For the text-containing cell, return its midpoint in (x, y) coordinate format. 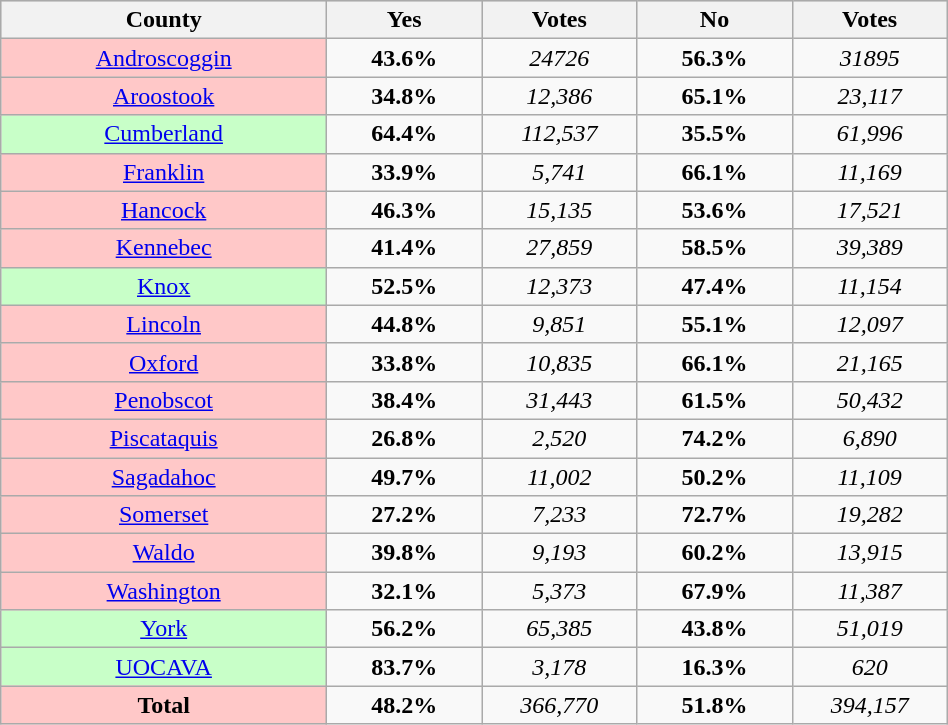
Somerset (164, 515)
Oxford (164, 362)
74.2% (714, 438)
17,521 (870, 210)
9,193 (560, 553)
19,282 (870, 515)
65,385 (560, 629)
21,165 (870, 362)
11,154 (870, 286)
31,443 (560, 400)
Hancock (164, 210)
Knox (164, 286)
12,373 (560, 286)
24726 (560, 58)
27.2% (404, 515)
65.1% (714, 96)
6,890 (870, 438)
39,389 (870, 248)
366,770 (560, 705)
Androscoggin (164, 58)
112,537 (560, 134)
10,835 (560, 362)
620 (870, 667)
15,135 (560, 210)
12,386 (560, 96)
7,233 (560, 515)
Penobscot (164, 400)
43.8% (714, 629)
27,859 (560, 248)
50,432 (870, 400)
3,178 (560, 667)
72.7% (714, 515)
11,169 (870, 172)
35.5% (714, 134)
No (714, 20)
56.3% (714, 58)
Piscataquis (164, 438)
53.6% (714, 210)
Lincoln (164, 324)
11,387 (870, 591)
39.8% (404, 553)
12,097 (870, 324)
UOCAVA (164, 667)
5,373 (560, 591)
York (164, 629)
55.1% (714, 324)
County (164, 20)
51.8% (714, 705)
26.8% (404, 438)
61.5% (714, 400)
33.8% (404, 362)
9,851 (560, 324)
Waldo (164, 553)
Franklin (164, 172)
16.3% (714, 667)
32.1% (404, 591)
31895 (870, 58)
60.2% (714, 553)
34.8% (404, 96)
50.2% (714, 477)
46.3% (404, 210)
58.5% (714, 248)
41.4% (404, 248)
38.4% (404, 400)
Cumberland (164, 134)
394,157 (870, 705)
44.8% (404, 324)
61,996 (870, 134)
56.2% (404, 629)
Kennebec (164, 248)
Sagadahoc (164, 477)
48.2% (404, 705)
52.5% (404, 286)
2,520 (560, 438)
5,741 (560, 172)
11,002 (560, 477)
67.9% (714, 591)
Aroostook (164, 96)
51,019 (870, 629)
33.9% (404, 172)
47.4% (714, 286)
43.6% (404, 58)
83.7% (404, 667)
13,915 (870, 553)
Yes (404, 20)
Total (164, 705)
11,109 (870, 477)
49.7% (404, 477)
23,117 (870, 96)
Washington (164, 591)
64.4% (404, 134)
